For the text-containing cell, return its midpoint in (X, Y) coordinate format. 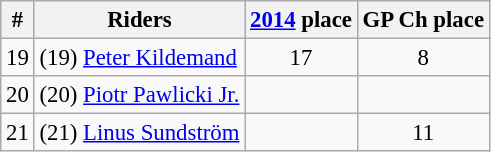
(20) Piotr Pawlicki Jr. (140, 95)
GP Ch place (423, 20)
# (18, 20)
21 (18, 133)
(21) Linus Sundström (140, 133)
Riders (140, 20)
19 (18, 58)
17 (301, 58)
11 (423, 133)
2014 place (301, 20)
(19) Peter Kildemand (140, 58)
8 (423, 58)
20 (18, 95)
